Locate the cell with the specified text and output its [X, Y] center coordinate. 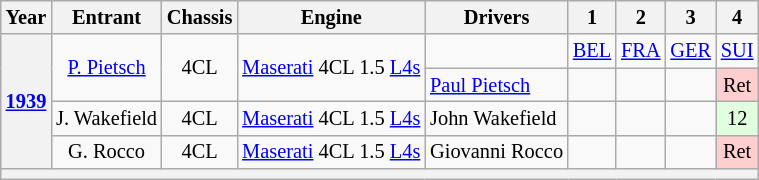
BEL [592, 51]
FRA [640, 51]
3 [690, 17]
Entrant [106, 17]
P. Pietsch [106, 68]
Engine [331, 17]
12 [738, 118]
J. Wakefield [106, 118]
G. Rocco [106, 152]
Drivers [496, 17]
SUI [738, 51]
GER [690, 51]
Chassis [200, 17]
John Wakefield [496, 118]
Paul Pietsch [496, 85]
4 [738, 17]
Year [26, 17]
1 [592, 17]
Giovanni Rocco [496, 152]
1939 [26, 102]
2 [640, 17]
